From the cell containing the given text, extract its center point as (X, Y) coordinate. 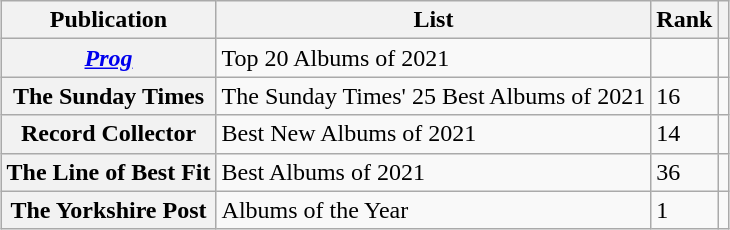
Rank (684, 20)
1 (684, 210)
The Yorkshire Post (108, 210)
The Line of Best Fit (108, 172)
Best Albums of 2021 (434, 172)
14 (684, 134)
Best New Albums of 2021 (434, 134)
Record Collector (108, 134)
The Sunday Times' 25 Best Albums of 2021 (434, 96)
The Sunday Times (108, 96)
List (434, 20)
Top 20 Albums of 2021 (434, 58)
Publication (108, 20)
Albums of the Year (434, 210)
16 (684, 96)
36 (684, 172)
Prog (108, 58)
